Scan for the cell matching the given text and deliver its (x, y) coordinate at center. 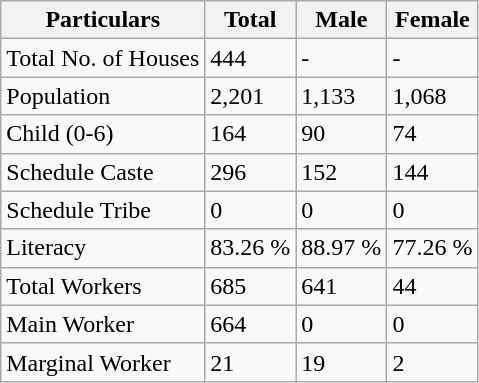
74 (432, 134)
2 (432, 362)
21 (250, 362)
Total Workers (103, 286)
1,068 (432, 96)
Population (103, 96)
83.26 % (250, 248)
Schedule Caste (103, 172)
2,201 (250, 96)
90 (342, 134)
164 (250, 134)
Marginal Worker (103, 362)
1,133 (342, 96)
Schedule Tribe (103, 210)
19 (342, 362)
88.97 % (342, 248)
Main Worker (103, 324)
296 (250, 172)
685 (250, 286)
664 (250, 324)
444 (250, 58)
641 (342, 286)
77.26 % (432, 248)
Child (0-6) (103, 134)
Female (432, 20)
144 (432, 172)
44 (432, 286)
Male (342, 20)
Particulars (103, 20)
Total (250, 20)
Literacy (103, 248)
Total No. of Houses (103, 58)
152 (342, 172)
